Search for the cell housing the specified text and yield its (X, Y) center coordinate. 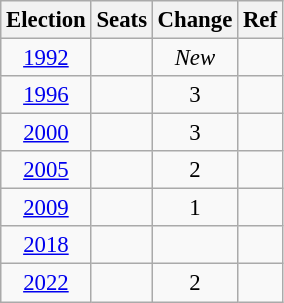
Change (194, 20)
2000 (46, 133)
2009 (46, 208)
2005 (46, 170)
Ref (260, 20)
2022 (46, 283)
1 (194, 208)
New (194, 58)
Election (46, 20)
1992 (46, 58)
2018 (46, 245)
Seats (122, 20)
1996 (46, 95)
